Determine the [X, Y] coordinate at the center of the cell enclosing the given text.  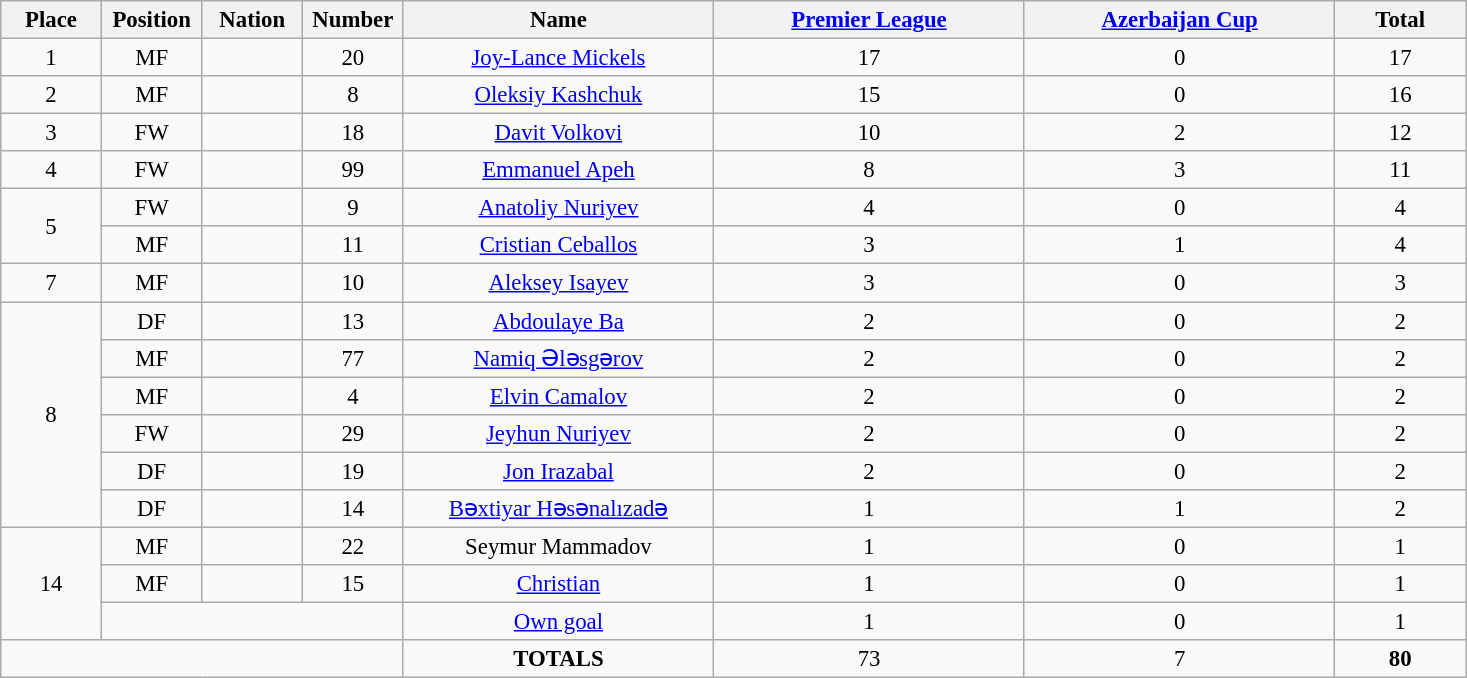
Anatoliy Nuriyev [558, 208]
77 [354, 358]
80 [1400, 659]
Jeyhun Nuriyev [558, 433]
Place [52, 20]
Nation [252, 20]
Azerbaijan Cup [1180, 20]
73 [870, 659]
Premier League [870, 20]
Position [152, 20]
Jon Irazabal [558, 471]
20 [354, 58]
Total [1400, 20]
Number [354, 20]
TOTALS [558, 659]
Joy-Lance Mickels [558, 58]
22 [354, 546]
Cristian Ceballos [558, 245]
12 [1400, 133]
Elvin Camalov [558, 396]
Bəxtiyar Həsənalızadə [558, 509]
16 [1400, 95]
Seymur Mammadov [558, 546]
18 [354, 133]
19 [354, 471]
29 [354, 433]
Aleksey Isayev [558, 283]
Emmanuel Apeh [558, 170]
13 [354, 321]
Name [558, 20]
Christian [558, 584]
5 [52, 226]
99 [354, 170]
Davit Volkovi [558, 133]
Abdoulaye Ba [558, 321]
Namiq Ələsgərov [558, 358]
9 [354, 208]
Oleksiy Kashchuk [558, 95]
Own goal [558, 621]
